Find where the given text appears and provide that cell's center as (x, y) coordinate. 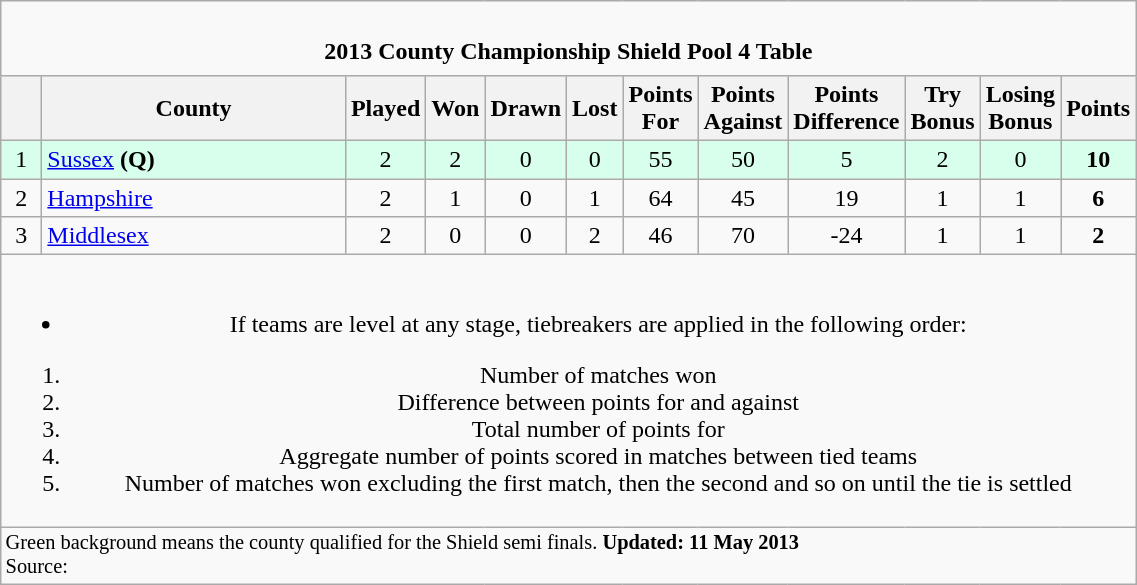
-24 (846, 236)
Lost (595, 108)
50 (743, 159)
Middlesex (194, 236)
Points Difference (846, 108)
6 (1098, 197)
10 (1098, 159)
County (194, 108)
Points (1098, 108)
Points For (660, 108)
Losing Bonus (1020, 108)
19 (846, 197)
Drawn (526, 108)
55 (660, 159)
Try Bonus (942, 108)
45 (743, 197)
Hampshire (194, 197)
Green background means the county qualified for the Shield semi finals. Updated: 11 May 2013Source: (568, 556)
5 (846, 159)
Sussex (Q) (194, 159)
46 (660, 236)
Played (385, 108)
64 (660, 197)
3 (22, 236)
Points Against (743, 108)
70 (743, 236)
Won (456, 108)
